Output the [X, Y] coordinate of the center of the cell containing the given text.  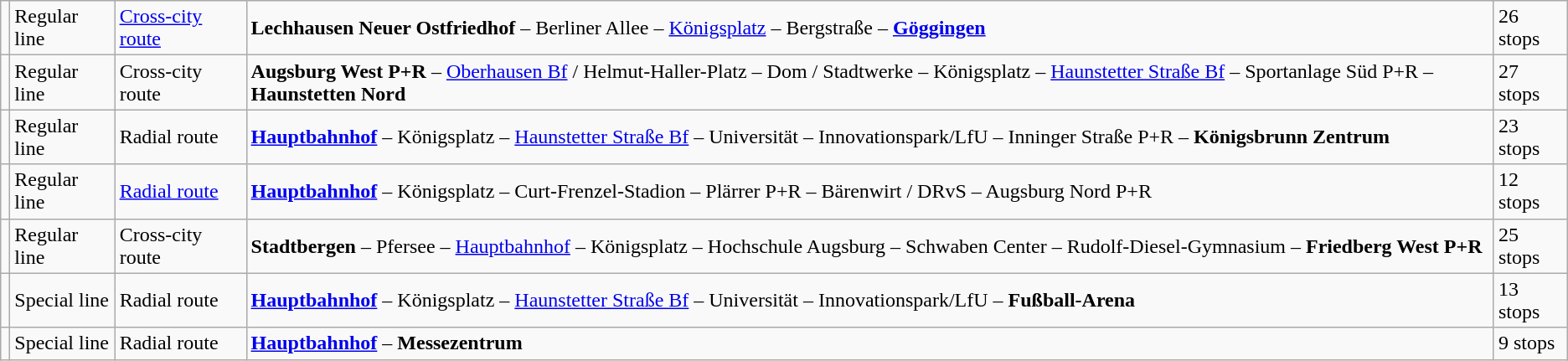
Hauptbahnhof – Messezentrum [869, 343]
Hauptbahnhof – Königsplatz – Haunstetter Straße Bf – Universität – Innovationspark/LfU – Fußball-Arena [869, 300]
26 stops [1530, 28]
Hauptbahnhof – Königsplatz – Curt-Frenzel-Stadion – Plärrer P+R – Bärenwirt / DRvS – Augsburg Nord P+R [869, 191]
12 stops [1530, 191]
Hauptbahnhof – Königsplatz – Haunstetter Straße Bf – Universität – Innovationspark/LfU – Inninger Straße P+R – Königsbrunn Zentrum [869, 137]
Stadtbergen – Pfersee – Hauptbahnhof – Königsplatz – Hochschule Augsburg – Schwaben Center – Rudolf-Diesel-Gymnasium – Friedberg West P+R [869, 246]
25 stops [1530, 246]
27 stops [1530, 82]
Lechhausen Neuer Ostfriedhof – Berliner Allee – Königsplatz – Bergstraße – Göggingen [869, 28]
9 stops [1530, 343]
13 stops [1530, 300]
23 stops [1530, 137]
